From the cell containing the given text, extract its center point as [X, Y] coordinate. 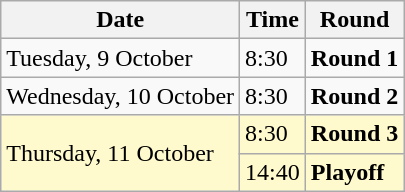
Round [354, 20]
Tuesday, 9 October [120, 58]
14:40 [273, 172]
Wednesday, 10 October [120, 96]
Playoff [354, 172]
Round 3 [354, 134]
Round 2 [354, 96]
Date [120, 20]
Time [273, 20]
Round 1 [354, 58]
Thursday, 11 October [120, 153]
